For the text-containing cell, return its midpoint in (X, Y) coordinate format. 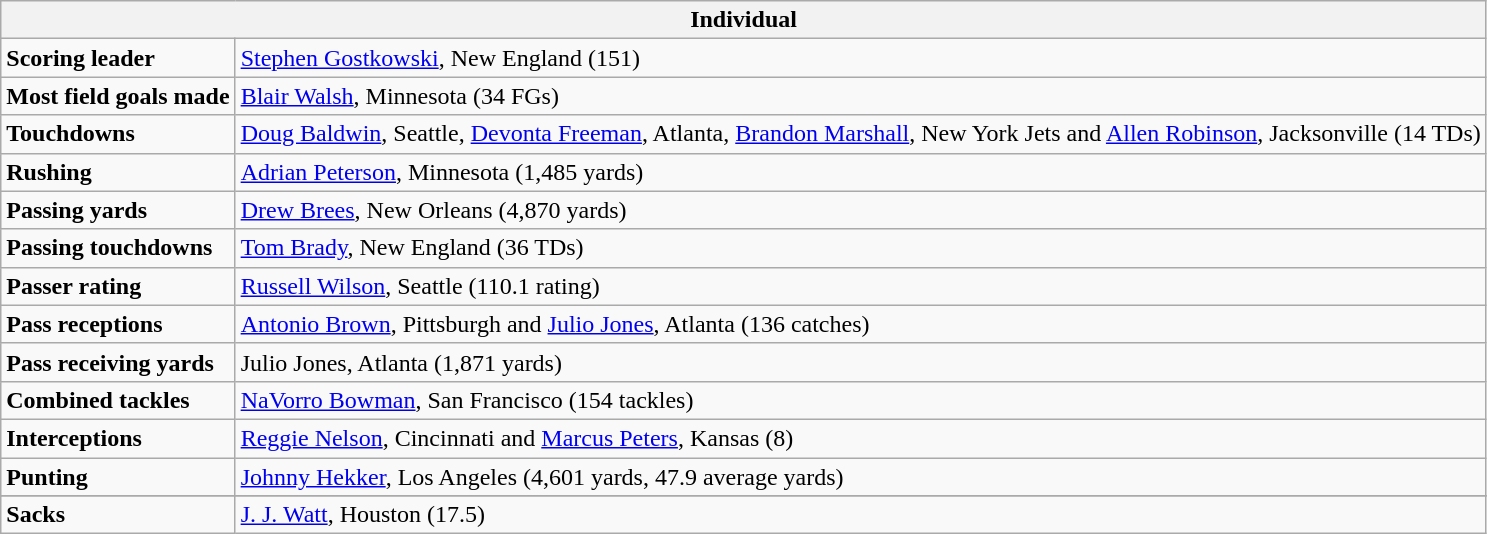
Combined tackles (118, 400)
Sacks (118, 515)
Reggie Nelson, Cincinnati and Marcus Peters, Kansas (8) (860, 438)
Adrian Peterson, Minnesota (1,485 yards) (860, 172)
Individual (744, 20)
Drew Brees, New Orleans (4,870 yards) (860, 210)
Passing touchdowns (118, 248)
Blair Walsh, Minnesota (34 FGs) (860, 96)
Pass receiving yards (118, 362)
Passing yards (118, 210)
Stephen Gostkowski, New England (151) (860, 58)
Johnny Hekker, Los Angeles (4,601 yards, 47.9 average yards) (860, 477)
Tom Brady, New England (36 TDs) (860, 248)
Julio Jones, Atlanta (1,871 yards) (860, 362)
Doug Baldwin, Seattle, Devonta Freeman, Atlanta, Brandon Marshall, New York Jets and Allen Robinson, Jacksonville (14 TDs) (860, 134)
Punting (118, 477)
Scoring leader (118, 58)
Interceptions (118, 438)
Antonio Brown, Pittsburgh and Julio Jones, Atlanta (136 catches) (860, 324)
Touchdowns (118, 134)
J. J. Watt, Houston (17.5) (860, 515)
Russell Wilson, Seattle (110.1 rating) (860, 286)
NaVorro Bowman, San Francisco (154 tackles) (860, 400)
Rushing (118, 172)
Most field goals made (118, 96)
Passer rating (118, 286)
Pass receptions (118, 324)
